For the text-containing cell, return its midpoint in (X, Y) coordinate format. 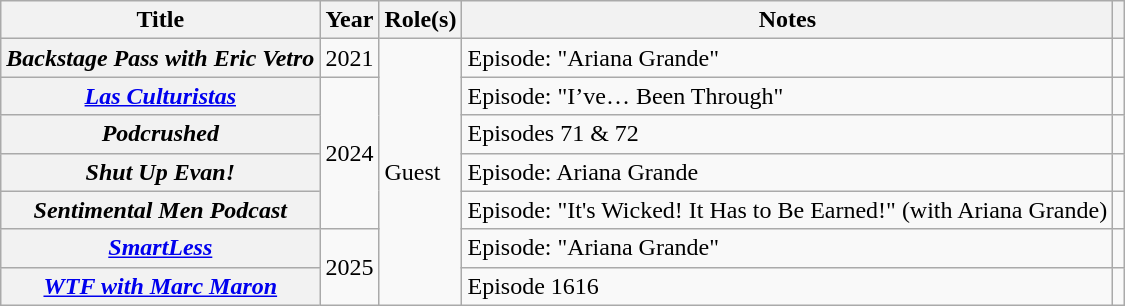
Title (160, 20)
Podcrushed (160, 134)
Episode: "It's Wicked! It Has to Be Earned!" (with Ariana Grande) (788, 210)
2024 (350, 153)
Episode 1616 (788, 286)
Backstage Pass with Eric Vetro (160, 58)
2021 (350, 58)
WTF with Marc Maron (160, 286)
SmartLess (160, 248)
Guest (420, 172)
Notes (788, 20)
Year (350, 20)
Shut Up Evan! (160, 172)
Sentimental Men Podcast (160, 210)
Episodes 71 & 72 (788, 134)
Las Culturistas (160, 96)
Role(s) (420, 20)
Episode: "I’ve… Been Through" (788, 96)
2025 (350, 267)
Episode: Ariana Grande (788, 172)
